Capture the cell that displays the provided text and extract its (x, y) central coordinate. 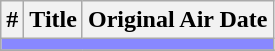
Title (54, 20)
# (12, 20)
Original Air Date (178, 20)
